Return (x, y) of the center of cell containing provided text 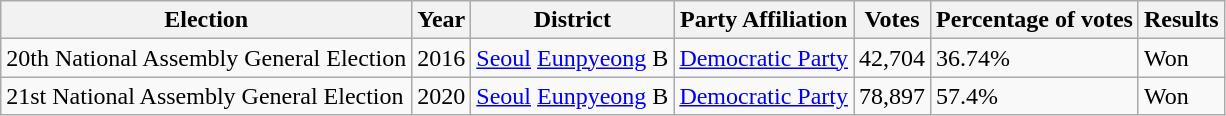
2016 (442, 58)
2020 (442, 96)
Election (206, 20)
42,704 (892, 58)
21st National Assembly General Election (206, 96)
Party Affiliation (764, 20)
57.4% (1035, 96)
Year (442, 20)
Results (1181, 20)
36.74% (1035, 58)
78,897 (892, 96)
District (572, 20)
20th National Assembly General Election (206, 58)
Votes (892, 20)
Percentage of votes (1035, 20)
